Capture the cell that displays the provided text and extract its (X, Y) central coordinate. 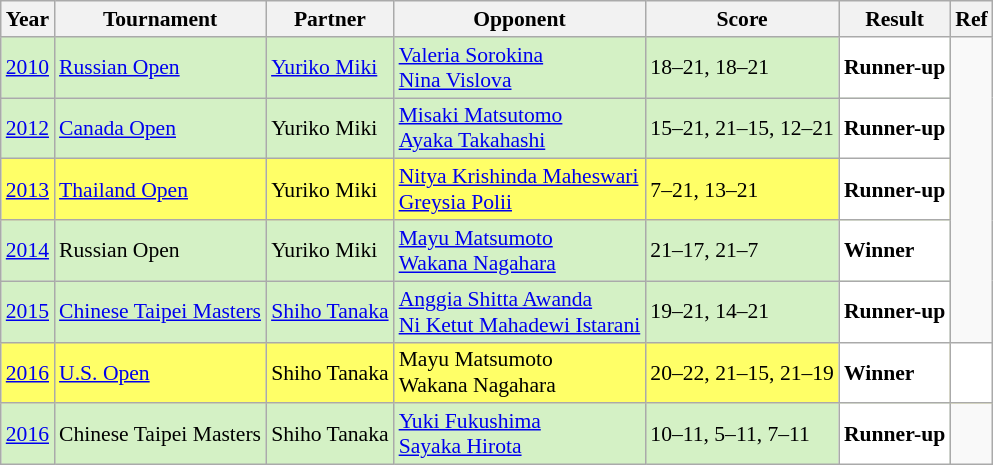
15–21, 21–15, 12–21 (742, 128)
Tournament (160, 19)
20–22, 21–15, 21–19 (742, 372)
U.S. Open (160, 372)
Canada Open (160, 128)
19–21, 14–21 (742, 312)
2012 (28, 128)
Yuki Fukushima Sayaka Hirota (520, 434)
Result (894, 19)
Partner (330, 19)
Anggia Shitta Awanda Ni Ketut Mahadewi Istarani (520, 312)
Ref (971, 19)
7–21, 13–21 (742, 190)
Misaki Matsutomo Ayaka Takahashi (520, 128)
2010 (28, 68)
Score (742, 19)
Year (28, 19)
Valeria Sorokina Nina Vislova (520, 68)
Opponent (520, 19)
18–21, 18–21 (742, 68)
Thailand Open (160, 190)
10–11, 5–11, 7–11 (742, 434)
21–17, 21–7 (742, 250)
Nitya Krishinda Maheswari Greysia Polii (520, 190)
2014 (28, 250)
2015 (28, 312)
2013 (28, 190)
